Scan for the cell matching the given text and deliver its [X, Y] coordinate at center. 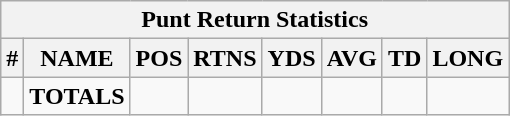
# [12, 58]
NAME [77, 58]
Punt Return Statistics [255, 20]
AVG [352, 58]
TD [404, 58]
POS [159, 58]
RTNS [225, 58]
LONG [468, 58]
TOTALS [77, 96]
YDS [292, 58]
